Determine the (X, Y) coordinate at the center of the cell enclosing the given text.  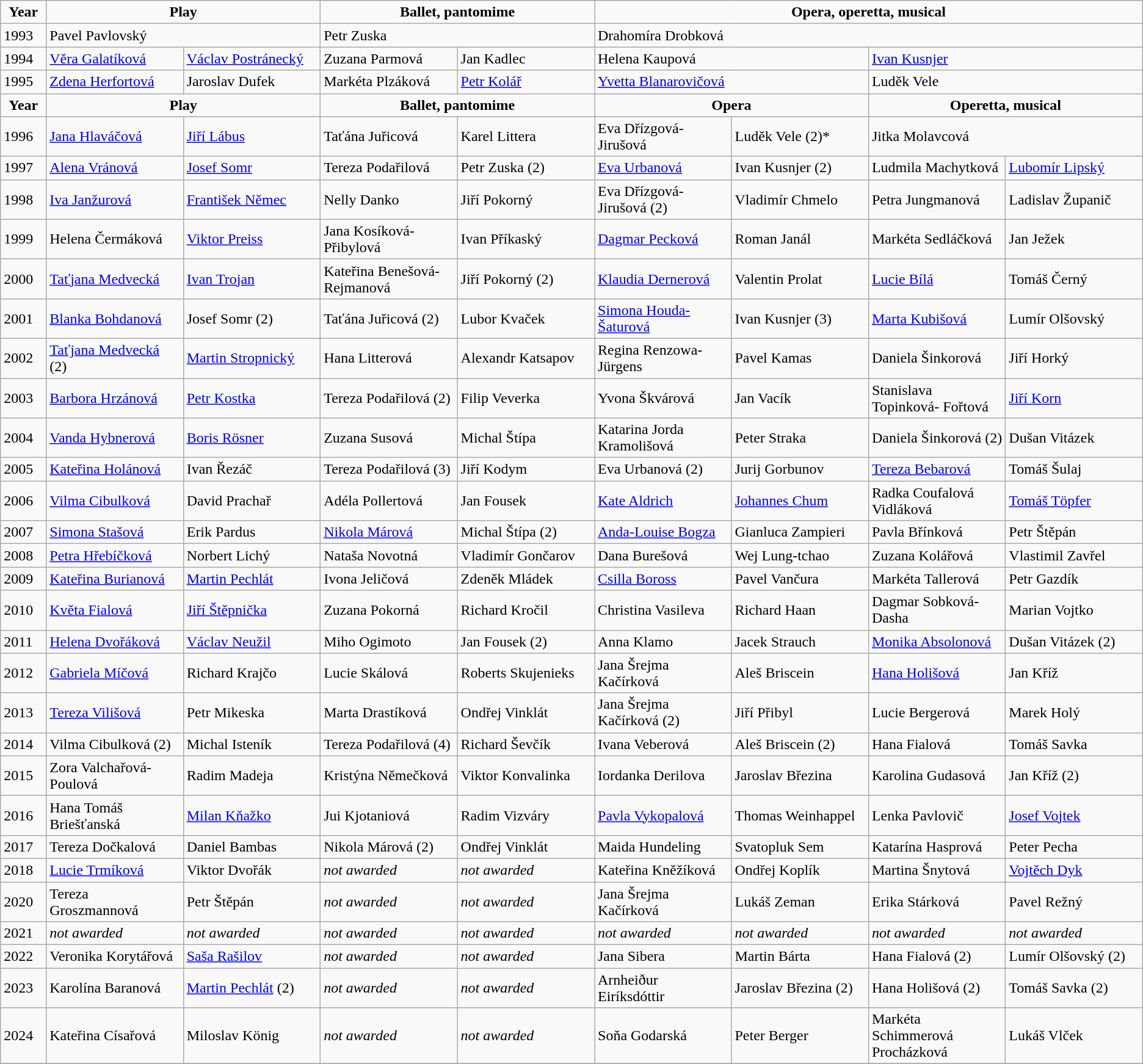
Karel Littera (526, 137)
Jaroslav Dufek (252, 82)
Erika Stárková (937, 901)
2022 (23, 957)
Helena Dvořáková (115, 642)
Ivan Příkaský (526, 239)
Dagmar Sobková-Dasha (937, 610)
Ivan Řezáč (252, 469)
Monika Absolonová (937, 642)
Wej Lung-tchao (800, 556)
Aleš Briscein (2) (800, 744)
Jiří Pokorný (2) (526, 278)
Barbora Hrzánová (115, 398)
Adéla Pollertová (389, 501)
2015 (23, 775)
Simona Stašová (115, 532)
Tereza Podařilová (2) (389, 398)
Thomas Weinhappel (800, 816)
Richard Kročil (526, 610)
Roberts Skujenieks (526, 673)
Petr Kolář (526, 82)
Markéta Tallerová (937, 579)
1997 (23, 168)
Kateřina Kněžíková (663, 870)
Tereza Dočkalová (115, 847)
Pavla Břínková (937, 532)
2001 (23, 319)
Markéta Plzáková (389, 82)
Radim Madeja (252, 775)
Michal Štípa (526, 438)
Jana Sibera (663, 957)
Zdeněk Mládek (526, 579)
Kristýna Němečková (389, 775)
Jiří Přibyl (800, 713)
Katarína Hasprová (937, 847)
Richard Krajčo (252, 673)
Radim Vizváry (526, 816)
Petr Kostka (252, 398)
2003 (23, 398)
Iordanka Derilova (663, 775)
Gianluca Zampieri (800, 532)
Ivan Kusnjer (1005, 59)
Veronika Korytářová (115, 957)
Maida Hundeling (663, 847)
Soňa Godarská (663, 1036)
David Prachař (252, 501)
Karolina Gudasová (937, 775)
Ludmila Machytková (937, 168)
Dušan Vitázek (1074, 438)
Anna Klamo (663, 642)
Valentin Prolat (800, 278)
Kateřina Benešová- Rejmanová (389, 278)
Dušan Vitázek (2) (1074, 642)
Ivona Jeličová (389, 579)
2012 (23, 673)
2024 (23, 1036)
Tomáš Töpfer (1074, 501)
Jaroslav Březina (2) (800, 988)
1995 (23, 82)
Helena Kaupová (731, 59)
Eva Dřízgová-Jirušová (2) (663, 199)
Ivan Trojan (252, 278)
Eva Urbanová (663, 168)
Simona Houda-Šaturová (663, 319)
2020 (23, 901)
Hana Tomáš Briešťanská (115, 816)
Pavel Pavlovský (183, 35)
2010 (23, 610)
Vanda Hybnerová (115, 438)
Hana Fialová (937, 744)
Jurij Gorbunov (800, 469)
Christina Vasileva (663, 610)
Yvetta Blanarovičová (731, 82)
Kate Aldrich (663, 501)
Marta Drastíková (389, 713)
Kateřina Císařová (115, 1036)
2017 (23, 847)
Martin Pechlát (2) (252, 988)
Gabriela Míčová (115, 673)
Norbert Lichý (252, 556)
Lucie Trmíková (115, 870)
Pavel Režný (1074, 901)
Václav Postránecký (252, 59)
Zuzana Kolářová (937, 556)
Petr Mikeska (252, 713)
Operetta, musical (1005, 105)
Vlastimil Zavřel (1074, 556)
Jan Kříž (1074, 673)
Markéta Sedláčková (937, 239)
Lucie Skálová (389, 673)
Luděk Vele (2)* (800, 137)
Jan Kadlec (526, 59)
Klaudia Dernerová (663, 278)
2005 (23, 469)
Tereza Bebarová (937, 469)
Hana Holišová (2) (937, 988)
Dagmar Pecková (663, 239)
Aleš Briscein (800, 673)
Josef Somr (252, 168)
Karolína Baranová (115, 988)
Ondřej Koplík (800, 870)
Tereza Vilišová (115, 713)
2014 (23, 744)
Taťána Juřicová (389, 137)
Radka Coufalová Vidláková (937, 501)
Nataša Novotná (389, 556)
2000 (23, 278)
Viktor Dvořák (252, 870)
Dana Burešová (663, 556)
2009 (23, 579)
Zora Valchařová-Poulová (115, 775)
2004 (23, 438)
1998 (23, 199)
Václav Neužil (252, 642)
Jana Kosíková-Přibylová (389, 239)
Vojtěch Dyk (1074, 870)
2023 (23, 988)
Tereza Podařilová (389, 168)
Tomáš Savka (1074, 744)
Lumír Olšovský (2) (1074, 957)
Nikola Márová (389, 532)
Miloslav König (252, 1036)
Vilma Cibulková (2) (115, 744)
1993 (23, 35)
Vilma Cibulková (115, 501)
Jiří Pokorný (526, 199)
Jana Hlaváčová (115, 137)
Eva Dřízgová-Jirušová (663, 137)
Jiří Horký (1074, 358)
Martin Pechlát (252, 579)
Alena Vránová (115, 168)
Martin Stropnický (252, 358)
Zdena Herfortová (115, 82)
Richard Haan (800, 610)
Tereza Podařilová (4) (389, 744)
Ladislav Županič (1074, 199)
Stanislava Topinková- Fořtová (937, 398)
Josef Somr (2) (252, 319)
Lubor Kvaček (526, 319)
Tereza Podařilová (3) (389, 469)
Drahomíra Drobková (869, 35)
Csilla Boross (663, 579)
Alexandr Katsapov (526, 358)
Vladimír Chmelo (800, 199)
Marian Vojtko (1074, 610)
Opera (731, 105)
Katarina Jorda Kramolišová (663, 438)
Jan Vacík (800, 398)
Jan Fousek (526, 501)
Svatopluk Sem (800, 847)
Hana Fialová (2) (937, 957)
2006 (23, 501)
Tomáš Savka (2) (1074, 988)
2016 (23, 816)
Jan Kříž (2) (1074, 775)
Lubomír Lipský (1074, 168)
Petra Jungmanová (937, 199)
Kateřina Holánová (115, 469)
Roman Janál (800, 239)
Lumír Olšovský (1074, 319)
Ivana Veberová (663, 744)
Kateřina Burianová (115, 579)
Michal Isteník (252, 744)
Luděk Vele (1005, 82)
Lucie Bergerová (937, 713)
2002 (23, 358)
Boris Rösner (252, 438)
Markéta Schimmerová Procházková (937, 1036)
Daniela Šinkorová (937, 358)
Zuzana Pokorná (389, 610)
Peter Straka (800, 438)
Petr Zuska (2) (526, 168)
1999 (23, 239)
Arnheiður Eiríksdóttir (663, 988)
Blanka Bohdanová (115, 319)
Jiří Lábus (252, 137)
2018 (23, 870)
Lukáš Zeman (800, 901)
Anda-Louise Bogza (663, 532)
Milan Kňažko (252, 816)
2021 (23, 933)
Taťjana Medvecká (2) (115, 358)
Lenka Pavlovič (937, 816)
Tomáš Černý (1074, 278)
Jiří Korn (1074, 398)
František Němec (252, 199)
Marta Kubišová (937, 319)
Viktor Preiss (252, 239)
Hana Litterová (389, 358)
Jacek Strauch (800, 642)
Zuzana Parmová (389, 59)
Jiří Kodym (526, 469)
Jui Kjotaniová (389, 816)
1996 (23, 137)
Viktor Konvalinka (526, 775)
Regina Renzowa-Jürgens (663, 358)
Petr Gazdík (1074, 579)
Josef Vojtek (1074, 816)
Martin Bárta (800, 957)
Věra Galatíková (115, 59)
2011 (23, 642)
Filip Veverka (526, 398)
Marek Holý (1074, 713)
Jan Ježek (1074, 239)
Petra Hřebíčková (115, 556)
Taťána Juřicová (2) (389, 319)
Johannes Chum (800, 501)
Hana Holišová (937, 673)
Richard Ševčík (526, 744)
Petr Zuska (458, 35)
Jiří Štěpnička (252, 610)
Pavel Vančura (800, 579)
Daniel Bambas (252, 847)
Opera, operetta, musical (869, 12)
Jitka Molavcová (1005, 137)
Jaroslav Březina (800, 775)
1994 (23, 59)
Daniela Šinkorová (2) (937, 438)
Jana Šrejma Kačírková (2) (663, 713)
Ivan Kusnjer (2) (800, 168)
Michal Štípa (2) (526, 532)
Lukáš Vlček (1074, 1036)
Miho Ogimoto (389, 642)
Martina Šnytová (937, 870)
2013 (23, 713)
Nelly Danko (389, 199)
Květa Fialová (115, 610)
Jan Fousek (2) (526, 642)
Erik Pardus (252, 532)
Peter Pecha (1074, 847)
Pavla Vykopalová (663, 816)
2008 (23, 556)
Ivan Kusnjer (3) (800, 319)
Tereza Groszmannová (115, 901)
Taťjana Medvecká (115, 278)
Eva Urbanová (2) (663, 469)
Saša Rašilov (252, 957)
Lucie Bílá (937, 278)
Nikola Márová (2) (389, 847)
Peter Berger (800, 1036)
Pavel Kamas (800, 358)
Iva Janžurová (115, 199)
Yvona Škvárová (663, 398)
Zuzana Susová (389, 438)
2007 (23, 532)
Tomáš Šulaj (1074, 469)
Helena Čermáková (115, 239)
Vladimír Gončarov (526, 556)
